Extract the (X, Y) coordinate from the center of the cell holding the provided text.  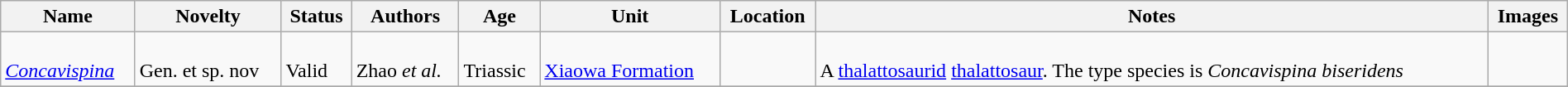
Notes (1151, 17)
A thalattosaurid thalattosaur. The type species is Concavispina biseridens (1151, 60)
Gen. et sp. nov (208, 60)
Location (767, 17)
Images (1527, 17)
Unit (630, 17)
Triassic (500, 60)
Novelty (208, 17)
Name (68, 17)
Zhao et al. (405, 60)
Concavispina (68, 60)
Authors (405, 17)
Age (500, 17)
Valid (316, 60)
Xiaowa Formation (630, 60)
Status (316, 17)
